Output the [x, y] coordinate of the center of the cell containing the given text.  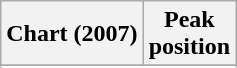
Peakposition [189, 34]
Chart (2007) [72, 34]
